Scan for the cell matching the given text and deliver its [x, y] coordinate at center. 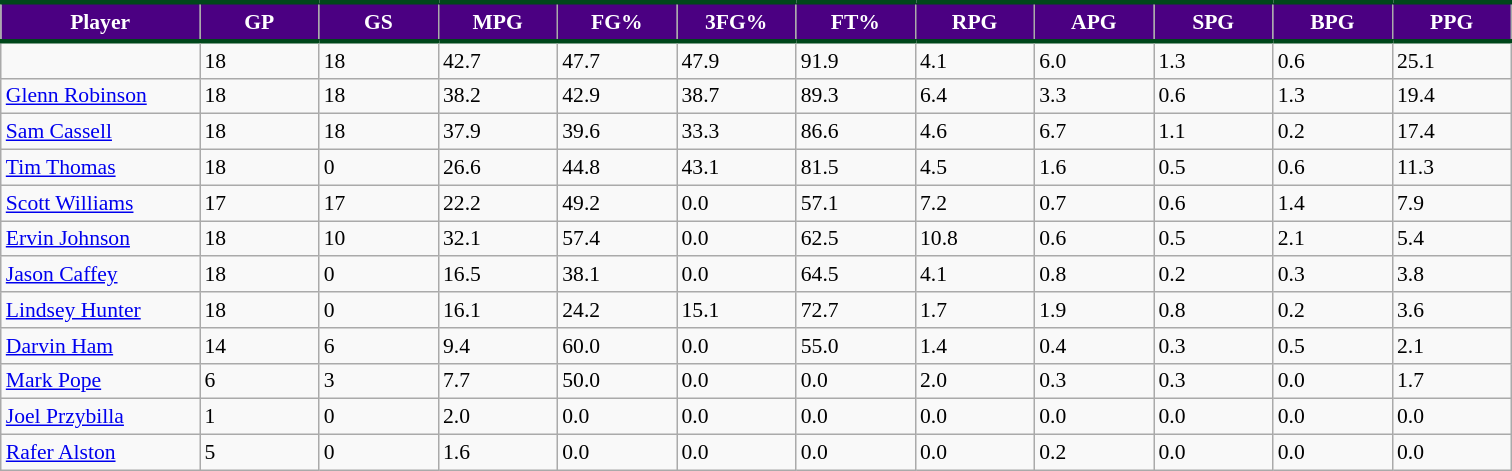
43.1 [736, 168]
4.6 [974, 132]
GP [260, 22]
38.2 [498, 96]
14 [260, 346]
62.5 [856, 239]
7.2 [974, 203]
5 [260, 453]
64.5 [856, 275]
50.0 [616, 381]
3.3 [1094, 96]
38.1 [616, 275]
17.4 [1452, 132]
6.0 [1094, 60]
Darvin Ham [100, 346]
7.9 [1452, 203]
Scott Williams [100, 203]
42.9 [616, 96]
33.3 [736, 132]
5.4 [1452, 239]
25.1 [1452, 60]
32.1 [498, 239]
6.4 [974, 96]
86.6 [856, 132]
7.7 [498, 381]
15.1 [736, 310]
11.3 [1452, 168]
1.9 [1094, 310]
49.2 [616, 203]
3FG% [736, 22]
47.9 [736, 60]
81.5 [856, 168]
3.8 [1452, 275]
Ervin Johnson [100, 239]
89.3 [856, 96]
FT% [856, 22]
GS [378, 22]
Glenn Robinson [100, 96]
0.4 [1094, 346]
26.6 [498, 168]
55.0 [856, 346]
9.4 [498, 346]
1.1 [1214, 132]
57.4 [616, 239]
Mark Pope [100, 381]
Player [100, 22]
Joel Przybilla [100, 417]
FG% [616, 22]
3.6 [1452, 310]
16.1 [498, 310]
Sam Cassell [100, 132]
42.7 [498, 60]
22.2 [498, 203]
38.7 [736, 96]
APG [1094, 22]
SPG [1214, 22]
47.7 [616, 60]
4.5 [974, 168]
MPG [498, 22]
72.7 [856, 310]
Lindsey Hunter [100, 310]
Jason Caffey [100, 275]
6.7 [1094, 132]
16.5 [498, 275]
10 [378, 239]
57.1 [856, 203]
19.4 [1452, 96]
Tim Thomas [100, 168]
44.8 [616, 168]
91.9 [856, 60]
RPG [974, 22]
39.6 [616, 132]
PPG [1452, 22]
0.7 [1094, 203]
37.9 [498, 132]
10.8 [974, 239]
24.2 [616, 310]
BPG [1332, 22]
Rafer Alston [100, 453]
3 [378, 381]
60.0 [616, 346]
1 [260, 417]
